Extract the [x, y] coordinate from the center of the cell holding the provided text.  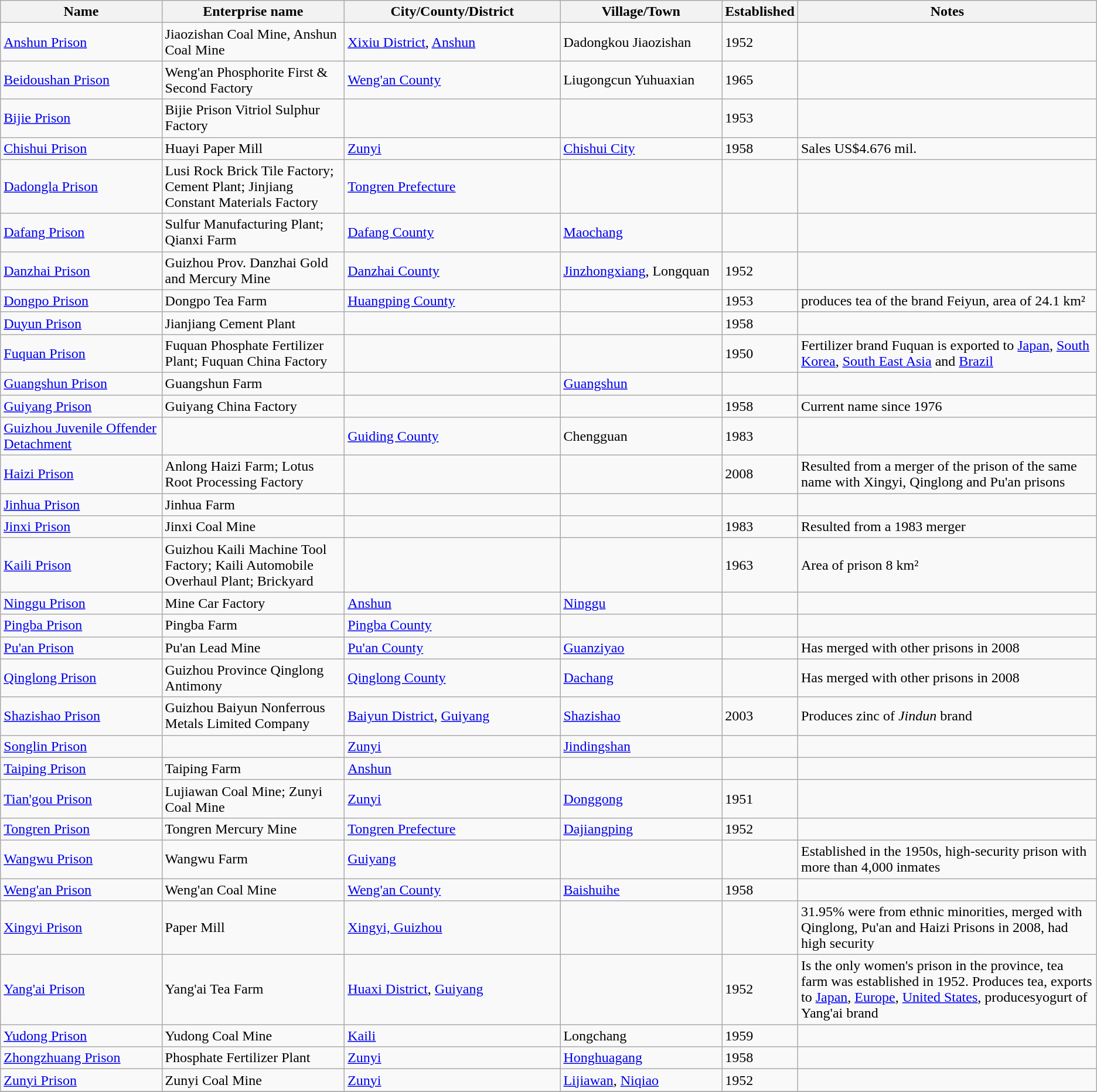
Guizhou Kaili Machine Tool Factory; Kaili Automobile Overhaul Plant; Brickyard [253, 565]
Village/Town [641, 12]
Xingyi Prison [81, 928]
Jinhua Farm [253, 505]
City/County/District [452, 12]
Weng'an Coal Mine [253, 889]
Zhongzhuang Prison [81, 1058]
Guiding County [452, 436]
Wangwu Prison [81, 859]
Weng'an Phosphorite First & Second Factory [253, 80]
Kaili [452, 1036]
Jianjiang Cement Plant [253, 323]
Bijie Prison Vitriol Sulphur Factory [253, 118]
Dafang County [452, 232]
Shazishao [641, 716]
Dadongla Prison [81, 186]
Huaxi District, Guiyang [452, 989]
Haizi Prison [81, 475]
Jinhua Prison [81, 505]
Danzhai Prison [81, 271]
Enterprise name [253, 12]
Xixiu District, Anshun [452, 42]
Established in the 1950s, high-security prison with more than 4,000 inmates [947, 859]
Baishuihe [641, 889]
Chishui City [641, 148]
Name [81, 12]
1951 [760, 798]
Fuquan Prison [81, 353]
Baiyun District, Guiyang [452, 716]
Guizhou Baiyun Nonferrous Metals Limited Company [253, 716]
Weng'an Prison [81, 889]
Taiping Farm [253, 768]
Guizhou Province Qinglong Antimony [253, 678]
Songlin Prison [81, 746]
Honghuagang [641, 1058]
Duyun Prison [81, 323]
Guizhou Juvenile Offender Detachment [81, 436]
Sales US$4.676 mil. [947, 148]
Resulted from a 1983 merger [947, 527]
Area of prison 8 km² [947, 565]
Chishui Prison [81, 148]
Tongren Prison [81, 829]
Notes [947, 12]
Zunyi Coal Mine [253, 1080]
Longchang [641, 1036]
Yudong Coal Mine [253, 1036]
Phosphate Fertilizer Plant [253, 1058]
Dachang [641, 678]
Lusi Rock Brick Tile Factory; Cement Plant; Jinjiang Constant Materials Factory [253, 186]
Guanziyao [641, 648]
Produces zinc of Jindun brand [947, 716]
Pingba Prison [81, 625]
Chengguan [641, 436]
Guiyang [452, 859]
Guiyang China Factory [253, 406]
Jindingshan [641, 746]
Ninggu Prison [81, 603]
Huangping County [452, 301]
Pingba Farm [253, 625]
Guangshun [641, 383]
Dafang Prison [81, 232]
Anshun Prison [81, 42]
Kaili Prison [81, 565]
Anlong Haizi Farm; Lotus Root Processing Factory [253, 475]
Paper Mill [253, 928]
Current name since 1976 [947, 406]
Shazishao Prison [81, 716]
Mine Car Factory [253, 603]
Lujiawan Coal Mine; Zunyi Coal Mine [253, 798]
Taiping Prison [81, 768]
Jinxi Prison [81, 527]
31.95% were from ethnic minorities, merged with Qinglong, Pu'an and Haizi Prisons in 2008, had high security [947, 928]
Donggong [641, 798]
Sulfur Manufacturing Plant; Qianxi Farm [253, 232]
Yudong Prison [81, 1036]
Fuquan Phosphate Fertilizer Plant; Fuquan China Factory [253, 353]
1950 [760, 353]
Jinxi Coal Mine [253, 527]
Dongpo Prison [81, 301]
Guangshun Farm [253, 383]
1965 [760, 80]
Guangshun Prison [81, 383]
Qinglong Prison [81, 678]
Pu'an County [452, 648]
Pu'an Prison [81, 648]
Dongpo Tea Farm [253, 301]
Fertilizer brand Fuquan is exported to Japan, South Korea, South East Asia and Brazil [947, 353]
Pu'an Lead Mine [253, 648]
2003 [760, 716]
Zunyi Prison [81, 1080]
Wangwu Farm [253, 859]
Pingba County [452, 625]
Established [760, 12]
Tian'gou Prison [81, 798]
Jinzhongxiang, Longquan [641, 271]
Qinglong County [452, 678]
Xingyi, Guizhou [452, 928]
Dadongkou Jiaozishan [641, 42]
Tongren Mercury Mine [253, 829]
Huayi Paper Mill [253, 148]
Lijiawan, Niqiao [641, 1080]
Liugongcun Yuhuaxian [641, 80]
1963 [760, 565]
Guiyang Prison [81, 406]
Yang'ai Prison [81, 989]
Danzhai County [452, 271]
Bijie Prison [81, 118]
Dajiangping [641, 829]
Yang'ai Tea Farm [253, 989]
1959 [760, 1036]
Guizhou Prov. Danzhai Gold and Mercury Mine [253, 271]
Beidoushan Prison [81, 80]
2008 [760, 475]
produces tea of the brand Feiyun, area of 24.1 km² [947, 301]
Maochang [641, 232]
Jiaozishan Coal Mine, Anshun Coal Mine [253, 42]
Ninggu [641, 603]
Resulted from a merger of the prison of the same name with Xingyi, Qinglong and Pu'an prisons [947, 475]
